Locate the cell with the specified text and output its (x, y) center coordinate. 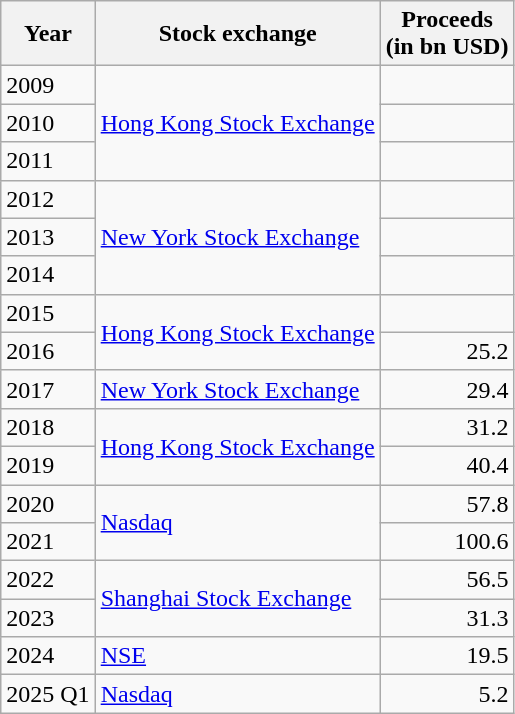
2012 (48, 199)
2013 (48, 237)
100.6 (447, 542)
Year (48, 34)
2010 (48, 123)
29.4 (447, 389)
2022 (48, 580)
Proceeds(in bn USD) (447, 34)
2009 (48, 85)
2021 (48, 542)
2020 (48, 503)
2016 (48, 351)
5.2 (447, 694)
56.5 (447, 580)
Shanghai Stock Exchange (238, 599)
2019 (48, 465)
Stock exchange (238, 34)
2014 (48, 275)
NSE (238, 656)
2018 (48, 427)
31.3 (447, 618)
19.5 (447, 656)
25.2 (447, 351)
31.2 (447, 427)
57.8 (447, 503)
2025 Q1 (48, 694)
2017 (48, 389)
40.4 (447, 465)
2011 (48, 161)
2015 (48, 313)
2023 (48, 618)
2024 (48, 656)
